Return the [x, y] coordinate for the center point of the cell that contains the specified text.  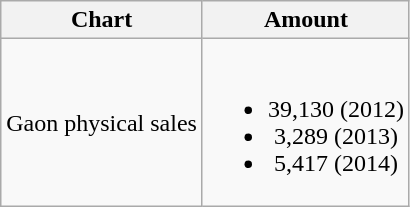
Amount [306, 20]
39,130 (2012)3,289 (2013)5,417 (2014) [306, 122]
Gaon physical sales [102, 122]
Chart [102, 20]
